From the cell containing the given text, extract its center point as (X, Y) coordinate. 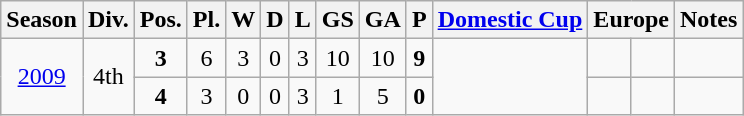
Season (42, 20)
L (302, 20)
Notes (708, 20)
Pl. (206, 20)
P (419, 20)
Domestic Cup (510, 20)
5 (382, 96)
9 (419, 58)
Europe (632, 20)
6 (206, 58)
2009 (42, 77)
1 (338, 96)
4 (160, 96)
W (244, 20)
GS (338, 20)
4th (108, 77)
Div. (108, 20)
GA (382, 20)
D (275, 20)
Pos. (160, 20)
